For the text-containing cell, return its midpoint in (x, y) coordinate format. 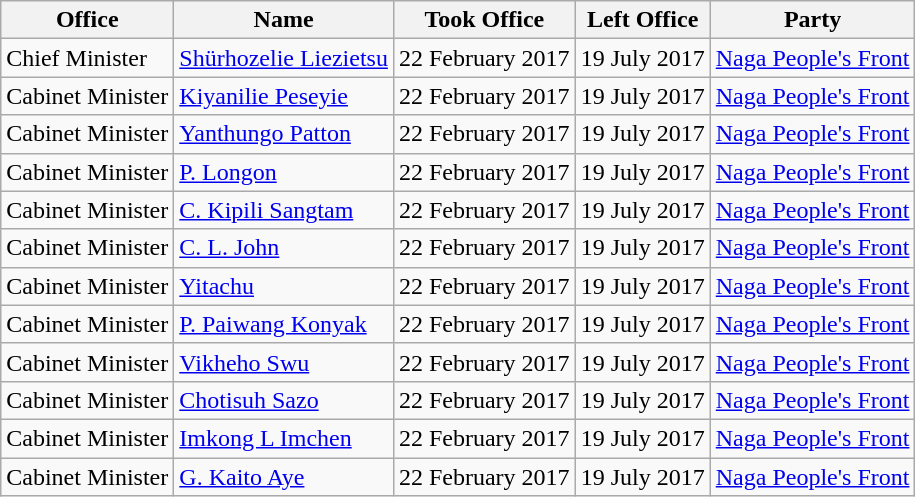
Chief Minister (88, 58)
C. Kipili Sangtam (284, 210)
P. Longon (284, 172)
G. Kaito Aye (284, 477)
P. Paiwang Konyak (284, 324)
Kiyanilie Peseyie (284, 96)
Yanthungo Patton (284, 134)
Office (88, 20)
Took Office (484, 20)
Imkong L Imchen (284, 438)
Chotisuh Sazo (284, 400)
Yitachu (284, 286)
Shürhozelie Liezietsu (284, 58)
Vikheho Swu (284, 362)
Party (812, 20)
Name (284, 20)
C. L. John (284, 248)
Left Office (642, 20)
